For the text-containing cell, return its midpoint in (x, y) coordinate format. 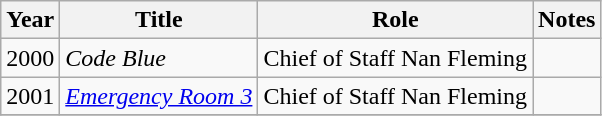
Role (396, 20)
Code Blue (159, 58)
Notes (567, 20)
2001 (30, 96)
Title (159, 20)
Year (30, 20)
Emergency Room 3 (159, 96)
2000 (30, 58)
